Return [X, Y] of the center of cell containing provided text 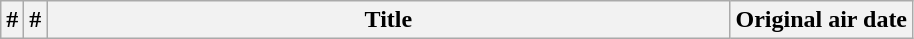
Original air date [822, 20]
Title [388, 20]
